Scan for the cell matching the given text and deliver its (x, y) coordinate at center. 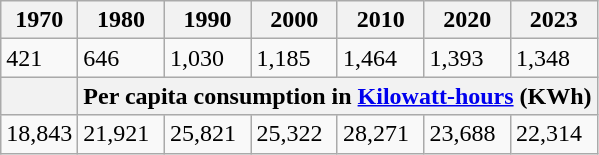
1980 (122, 20)
1,393 (468, 58)
1990 (208, 20)
2023 (554, 20)
2020 (468, 20)
1,030 (208, 58)
Per capita consumption in Kilowatt-hours (KWh) (338, 96)
1,464 (380, 58)
421 (40, 58)
21,921 (122, 134)
2010 (380, 20)
1970 (40, 20)
646 (122, 58)
1,348 (554, 58)
23,688 (468, 134)
2000 (294, 20)
25,821 (208, 134)
22,314 (554, 134)
28,271 (380, 134)
1,185 (294, 58)
18,843 (40, 134)
25,322 (294, 134)
